Pinpoint the cell where the given text exists, returning its (X, Y) midpoint coordinate. 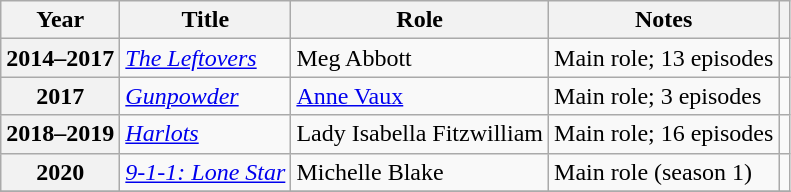
2020 (60, 172)
Meg Abbott (420, 58)
Title (206, 20)
Lady Isabella Fitzwilliam (420, 134)
Main role; 3 episodes (664, 96)
Main role (season 1) (664, 172)
Anne Vaux (420, 96)
Notes (664, 20)
9-1-1: Lone Star (206, 172)
The Leftovers (206, 58)
Harlots (206, 134)
Role (420, 20)
Main role; 13 episodes (664, 58)
Gunpowder (206, 96)
Michelle Blake (420, 172)
2014–2017 (60, 58)
Main role; 16 episodes (664, 134)
Year (60, 20)
2017 (60, 96)
2018–2019 (60, 134)
